Search for the cell housing the specified text and yield its [x, y] center coordinate. 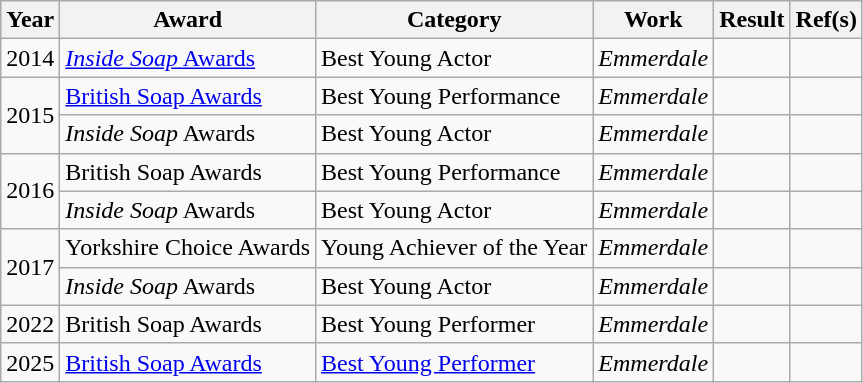
Result [752, 20]
Year [30, 20]
2014 [30, 58]
2017 [30, 267]
Award [188, 20]
2016 [30, 191]
Ref(s) [826, 20]
2022 [30, 324]
Yorkshire Choice Awards [188, 248]
Work [654, 20]
2015 [30, 115]
2025 [30, 362]
Category [454, 20]
Young Achiever of the Year [454, 248]
